Provide the [x, y] coordinate of the cell's center where the given text is located.  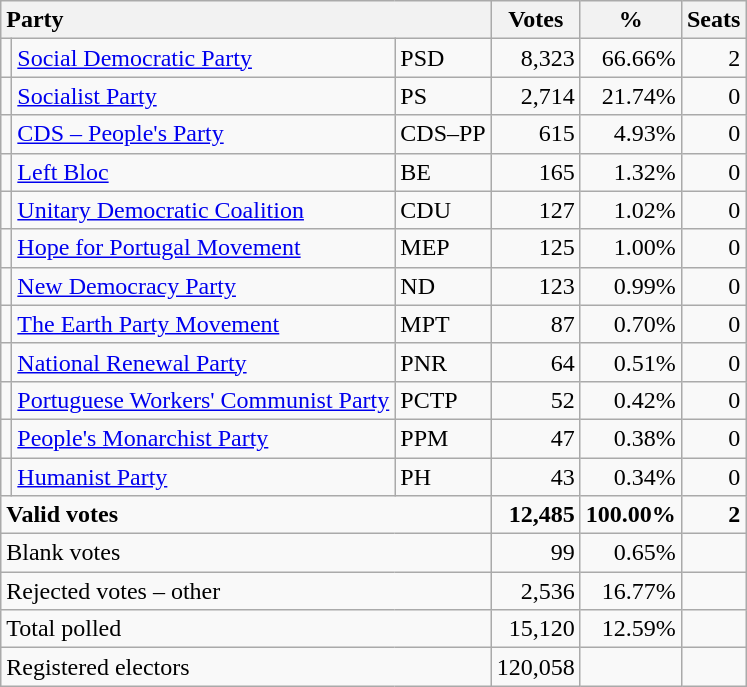
123 [536, 286]
0.34% [630, 477]
1.02% [630, 210]
Blank votes [246, 553]
PCTP [443, 400]
PSD [443, 58]
PH [443, 477]
100.00% [630, 515]
2,714 [536, 96]
47 [536, 438]
Votes [536, 20]
43 [536, 477]
PNR [443, 362]
120,058 [536, 667]
Party [246, 20]
National Renewal Party [204, 362]
Humanist Party [204, 477]
Seats [713, 20]
52 [536, 400]
Left Bloc [204, 172]
8,323 [536, 58]
Total polled [246, 629]
Registered electors [246, 667]
15,120 [536, 629]
PPM [443, 438]
People's Monarchist Party [204, 438]
2,536 [536, 591]
0.99% [630, 286]
New Democracy Party [204, 286]
0.51% [630, 362]
BE [443, 172]
1.00% [630, 248]
1.32% [630, 172]
87 [536, 324]
% [630, 20]
16.77% [630, 591]
12.59% [630, 629]
PS [443, 96]
0.70% [630, 324]
CDS – People's Party [204, 134]
66.66% [630, 58]
Portuguese Workers' Communist Party [204, 400]
ND [443, 286]
Unitary Democratic Coalition [204, 210]
127 [536, 210]
CDS–PP [443, 134]
615 [536, 134]
21.74% [630, 96]
0.42% [630, 400]
Valid votes [246, 515]
12,485 [536, 515]
Hope for Portugal Movement [204, 248]
MPT [443, 324]
0.65% [630, 553]
CDU [443, 210]
Social Democratic Party [204, 58]
165 [536, 172]
Socialist Party [204, 96]
0.38% [630, 438]
MEP [443, 248]
The Earth Party Movement [204, 324]
64 [536, 362]
4.93% [630, 134]
99 [536, 553]
125 [536, 248]
Rejected votes – other [246, 591]
